Capture the cell that displays the provided text and extract its (x, y) central coordinate. 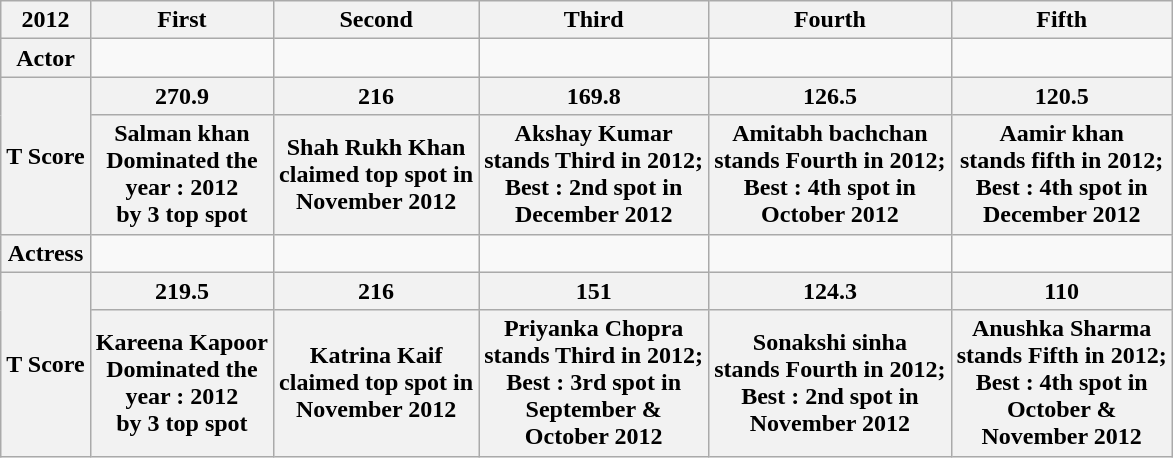
219.5 (182, 291)
Katrina Kaifclaimed top spot inNovember 2012 (376, 383)
Actress (46, 253)
Anushka Sharmastands Fifth in 2012;Best : 4th spot inOctober &November 2012 (1062, 383)
Kareena KapoorDominated theyear : 2012by 3 top spot (182, 383)
270.9 (182, 96)
120.5 (1062, 96)
2012 (46, 20)
Shah Rukh Khanclaimed top spot inNovember 2012 (376, 174)
Priyanka Choprastands Third in 2012;Best : 3rd spot inSeptember &October 2012 (594, 383)
Actor (46, 58)
Salman khanDominated theyear : 2012by 3 top spot (182, 174)
151 (594, 291)
Aamir khanstands fifth in 2012;Best : 4th spot inDecember 2012 (1062, 174)
Fifth (1062, 20)
Amitabh bachchanstands Fourth in 2012;Best : 4th spot inOctober 2012 (830, 174)
124.3 (830, 291)
Third (594, 20)
126.5 (830, 96)
First (182, 20)
169.8 (594, 96)
110 (1062, 291)
Second (376, 20)
Akshay Kumarstands Third in 2012;Best : 2nd spot inDecember 2012 (594, 174)
Sonakshi sinhastands Fourth in 2012;Best : 2nd spot inNovember 2012 (830, 383)
Fourth (830, 20)
